Return the (X, Y) coordinate for the center point of the cell that contains the specified text.  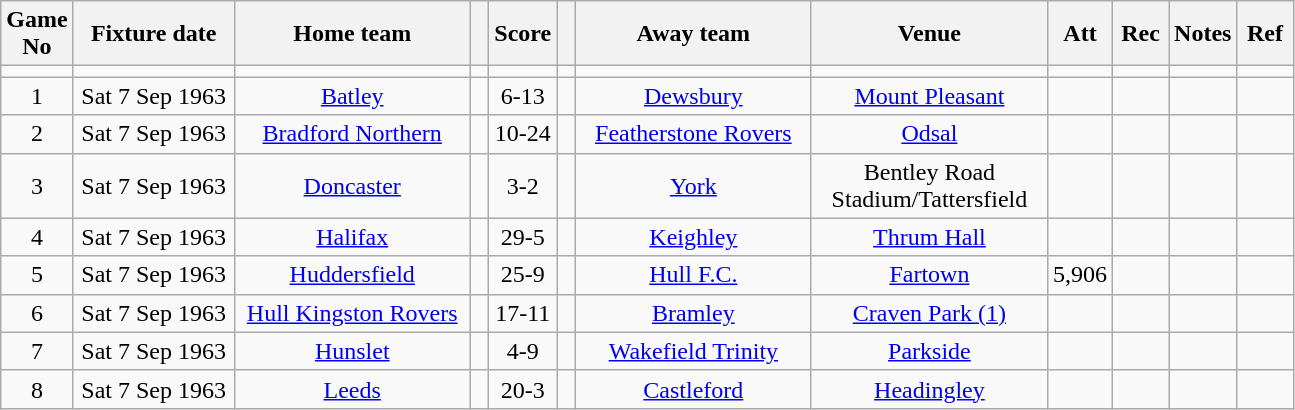
Hunslet (352, 351)
Game No (37, 34)
10-24 (523, 134)
Castleford (693, 389)
Away team (693, 34)
Doncaster (352, 186)
1 (37, 96)
Bramley (693, 313)
Hull Kingston Rovers (352, 313)
6 (37, 313)
Home team (352, 34)
4-9 (523, 351)
Batley (352, 96)
Venue (929, 34)
Featherstone Rovers (693, 134)
Fartown (929, 275)
Wakefield Trinity (693, 351)
6-13 (523, 96)
Rec (1141, 34)
5,906 (1080, 275)
Keighley (693, 237)
Fixture date (154, 34)
Craven Park (1) (929, 313)
Halifax (352, 237)
Notes (1203, 34)
Bentley Road Stadium/Tattersfield (929, 186)
Dewsbury (693, 96)
Headingley (929, 389)
7 (37, 351)
17-11 (523, 313)
8 (37, 389)
Odsal (929, 134)
20-3 (523, 389)
Parkside (929, 351)
2 (37, 134)
3-2 (523, 186)
Ref (1265, 34)
Mount Pleasant (929, 96)
Thrum Hall (929, 237)
Att (1080, 34)
Bradford Northern (352, 134)
4 (37, 237)
Hull F.C. (693, 275)
York (693, 186)
Huddersfield (352, 275)
Score (523, 34)
29-5 (523, 237)
5 (37, 275)
3 (37, 186)
Leeds (352, 389)
25-9 (523, 275)
